Detect which cell encompasses the target text, then output its (x, y) center coordinate. 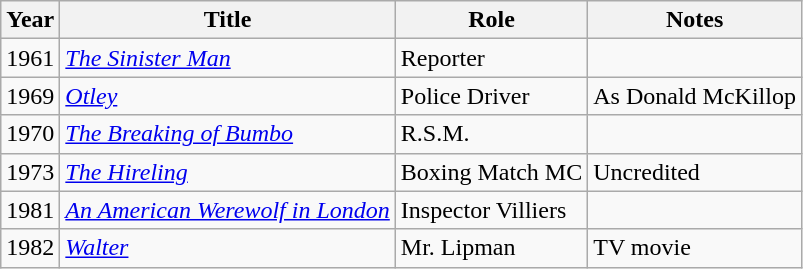
Mr. Lipman (491, 248)
1961 (30, 58)
1982 (30, 248)
Role (491, 20)
1969 (30, 96)
Inspector Villiers (491, 210)
1973 (30, 172)
R.S.M. (491, 134)
Otley (228, 96)
Title (228, 20)
Police Driver (491, 96)
As Donald McKillop (695, 96)
Year (30, 20)
Walter (228, 248)
Reporter (491, 58)
An American Werewolf in London (228, 210)
1970 (30, 134)
The Sinister Man (228, 58)
Notes (695, 20)
Boxing Match MC (491, 172)
TV movie (695, 248)
Uncredited (695, 172)
The Hireling (228, 172)
1981 (30, 210)
The Breaking of Bumbo (228, 134)
